Search for the cell housing the specified text and yield its [x, y] center coordinate. 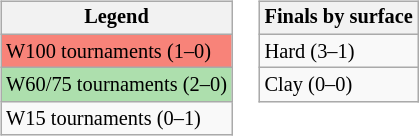
W100 tournaments (1–0) [116, 51]
W60/75 tournaments (2–0) [116, 85]
W15 tournaments (0–1) [116, 119]
Finals by surface [339, 18]
Clay (0–0) [339, 85]
Hard (3–1) [339, 51]
Legend [116, 18]
